Locate the cell with the specified text and output its [X, Y] center coordinate. 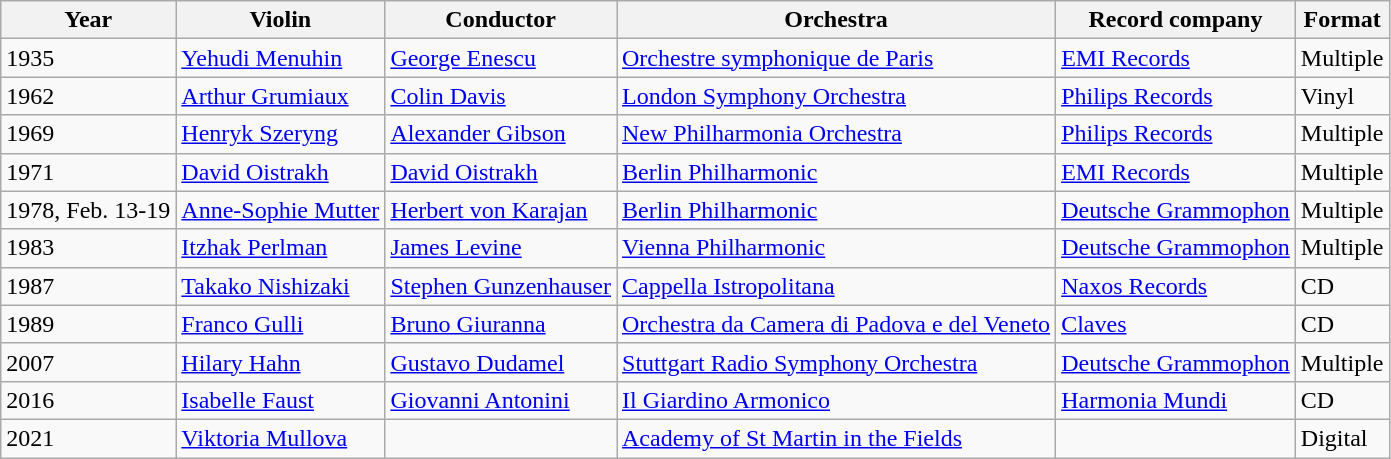
Giovanni Antonini [501, 400]
Bruno Giuranna [501, 324]
Naxos Records [1176, 286]
2016 [88, 400]
Conductor [501, 20]
Academy of St Martin in the Fields [836, 438]
Henryk Szeryng [280, 134]
1989 [88, 324]
Arthur Grumiaux [280, 96]
Year [88, 20]
London Symphony Orchestra [836, 96]
Yehudi Menuhin [280, 58]
Colin Davis [501, 96]
1969 [88, 134]
1983 [88, 248]
Digital [1342, 438]
Takako Nishizaki [280, 286]
2021 [88, 438]
Hilary Hahn [280, 362]
Orchestra [836, 20]
Cappella Istropolitana [836, 286]
1962 [88, 96]
Orchestre symphonique de Paris [836, 58]
Itzhak Perlman [280, 248]
Alexander Gibson [501, 134]
1935 [88, 58]
Isabelle Faust [280, 400]
Claves [1176, 324]
Stuttgart Radio Symphony Orchestra [836, 362]
Format [1342, 20]
1987 [88, 286]
Herbert von Karajan [501, 210]
James Levine [501, 248]
1978, Feb. 13-19 [88, 210]
New Philharmonia Orchestra [836, 134]
Il Giardino Armonico [836, 400]
Record company [1176, 20]
1971 [88, 172]
Stephen Gunzenhauser [501, 286]
Vienna Philharmonic [836, 248]
Franco Gulli [280, 324]
Viktoria Mullova [280, 438]
Gustavo Dudamel [501, 362]
Harmonia Mundi [1176, 400]
Orchestra da Camera di Padova e del Veneto [836, 324]
Anne-Sophie Mutter [280, 210]
Vinyl [1342, 96]
George Enescu [501, 58]
Violin [280, 20]
2007 [88, 362]
